Identify which cell holds the provided text, then report its [x, y] central coordinate. 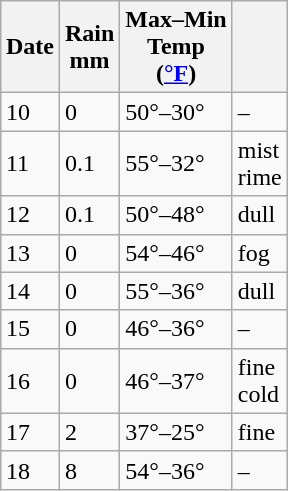
46°–37° [176, 380]
finecold [260, 380]
fog [260, 253]
11 [30, 164]
10 [30, 112]
18 [30, 470]
55°–32° [176, 164]
12 [30, 215]
fine [260, 432]
54°–36° [176, 470]
2 [89, 432]
17 [30, 432]
15 [30, 329]
13 [30, 253]
14 [30, 291]
mistrime [260, 164]
Rainmm [89, 47]
54°–46° [176, 253]
37°–25° [176, 432]
46°–36° [176, 329]
8 [89, 470]
50°–30° [176, 112]
Max–MinTemp(°F) [176, 47]
Date [30, 47]
50°–48° [176, 215]
55°–36° [176, 291]
16 [30, 380]
